Detect which cell encompasses the target text, then output its (X, Y) center coordinate. 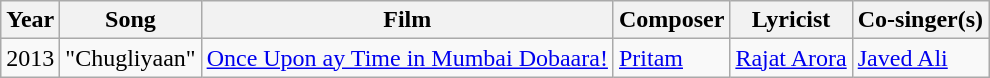
2013 (30, 58)
Co-singer(s) (920, 20)
Javed Ali (920, 58)
Lyricist (791, 20)
Rajat Arora (791, 58)
Composer (671, 20)
"Chugliyaan" (130, 58)
Pritam (671, 58)
Once Upon ay Time in Mumbai Dobaara! (407, 58)
Film (407, 20)
Year (30, 20)
Song (130, 20)
